Scan for the cell matching the given text and deliver its (x, y) coordinate at center. 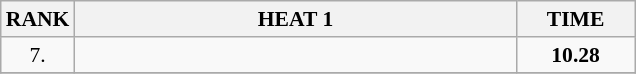
TIME (576, 19)
HEAT 1 (295, 19)
RANK (38, 19)
7. (38, 55)
10.28 (576, 55)
